Extract the [X, Y] coordinate from the center of the cell holding the provided text.  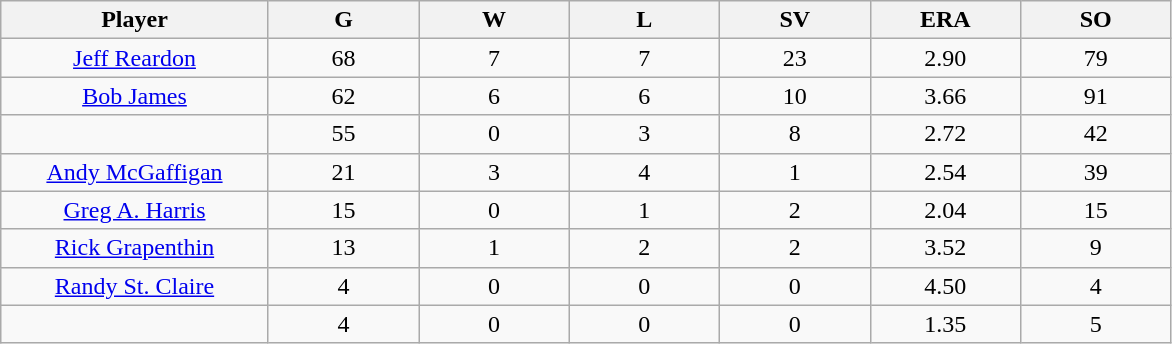
Rick Grapenthin [134, 248]
2.54 [945, 172]
13 [343, 248]
79 [1096, 58]
4.50 [945, 286]
42 [1096, 134]
Andy McGaffigan [134, 172]
Player [134, 20]
Greg A. Harris [134, 210]
Bob James [134, 96]
Randy St. Claire [134, 286]
9 [1096, 248]
8 [795, 134]
23 [795, 58]
Jeff Reardon [134, 58]
L [644, 20]
G [343, 20]
91 [1096, 96]
SO [1096, 20]
68 [343, 58]
3.66 [945, 96]
3.52 [945, 248]
5 [1096, 324]
21 [343, 172]
55 [343, 134]
W [494, 20]
ERA [945, 20]
39 [1096, 172]
2.72 [945, 134]
10 [795, 96]
62 [343, 96]
2.04 [945, 210]
SV [795, 20]
2.90 [945, 58]
1.35 [945, 324]
